Return the (X, Y) coordinate for the center point of the cell that contains the specified text.  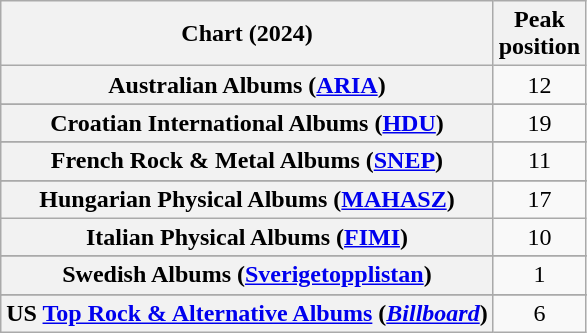
Peakposition (539, 34)
19 (539, 123)
11 (539, 161)
12 (539, 85)
17 (539, 199)
US Top Rock & Alternative Albums (Billboard) (247, 313)
6 (539, 313)
Swedish Albums (Sverigetopplistan) (247, 275)
Italian Physical Albums (FIMI) (247, 237)
Chart (2024) (247, 34)
10 (539, 237)
Australian Albums (ARIA) (247, 85)
1 (539, 275)
Hungarian Physical Albums (MAHASZ) (247, 199)
French Rock & Metal Albums (SNEP) (247, 161)
Croatian International Albums (HDU) (247, 123)
